Determine the (x, y) coordinate at the center of the cell enclosing the given text.  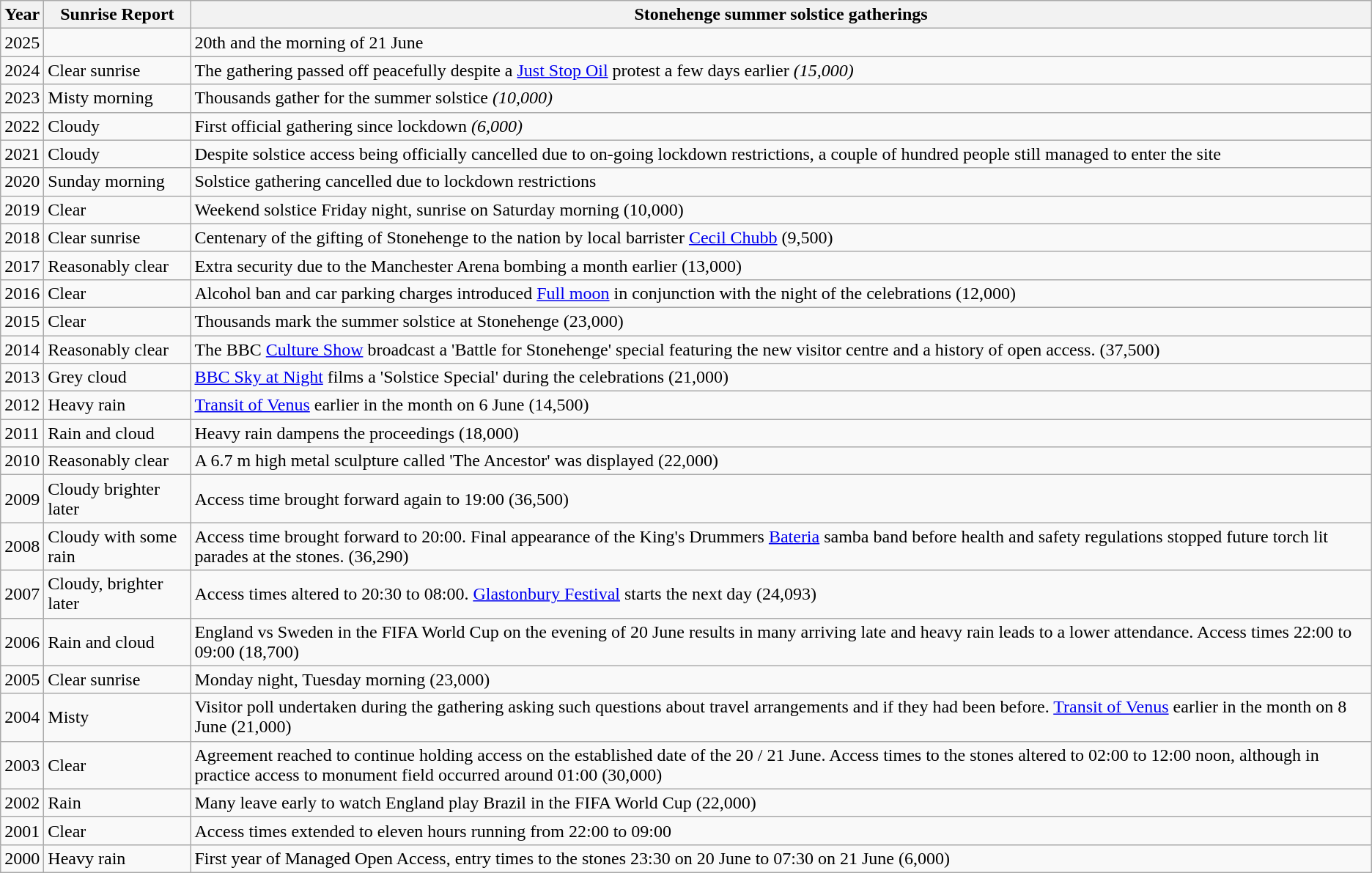
Access times altered to 20:30 to 08:00. Glastonbury Festival starts the next day (24,093) (781, 594)
Cloudy, brighter later (117, 594)
Alcohol ban and car parking charges introduced Full moon in conjunction with the night of the celebrations (12,000) (781, 293)
2019 (22, 210)
2017 (22, 265)
Access time brought forward again to 19:00 (36,500) (781, 498)
Thousands mark the summer solstice at Stonehenge (23,000) (781, 321)
Sunrise Report (117, 15)
2024 (22, 70)
2008 (22, 547)
2007 (22, 594)
2020 (22, 182)
First official gathering since lockdown (6,000) (781, 126)
20th and the morning of 21 June (781, 43)
Centenary of the gifting of Stonehenge to the nation by local barrister Cecil Chubb (9,500) (781, 237)
First year of Managed Open Access, entry times to the stones 23:30 on 20 June to 07:30 on 21 June (6,000) (781, 858)
2009 (22, 498)
A 6.7 m high metal sculpture called 'The Ancestor' was displayed (22,000) (781, 461)
Solstice gathering cancelled due to lockdown restrictions (781, 182)
Thousands gather for the summer solstice (10,000) (781, 98)
Weekend solstice Friday night, sunrise on Saturday morning (10,000) (781, 210)
Rain (117, 803)
Misty (117, 717)
2003 (22, 765)
2010 (22, 461)
2018 (22, 237)
The gathering passed off peacefully despite a Just Stop Oil protest a few days earlier (15,000) (781, 70)
2015 (22, 321)
2013 (22, 377)
2002 (22, 803)
Misty morning (117, 98)
2011 (22, 433)
Sunday morning (117, 182)
Many leave early to watch England play Brazil in the FIFA World Cup (22,000) (781, 803)
2021 (22, 154)
2001 (22, 830)
Grey cloud (117, 377)
Despite solstice access being officially cancelled due to on-going lockdown restrictions, a couple of hundred people still managed to enter the site (781, 154)
BBC Sky at Night films a 'Solstice Special' during the celebrations (21,000) (781, 377)
2025 (22, 43)
Access times extended to eleven hours running from 22:00 to 09:00 (781, 830)
2023 (22, 98)
2016 (22, 293)
Cloudy with some rain (117, 547)
Cloudy brighter later (117, 498)
2000 (22, 858)
2022 (22, 126)
2012 (22, 405)
Extra security due to the Manchester Arena bombing a month earlier (13,000) (781, 265)
2006 (22, 642)
2004 (22, 717)
2005 (22, 679)
The BBC Culture Show broadcast a 'Battle for Stonehenge' special featuring the new visitor centre and a history of open access. (37,500) (781, 350)
Year (22, 15)
Heavy rain dampens the proceedings (18,000) (781, 433)
Transit of Venus earlier in the month on 6 June (14,500) (781, 405)
Stonehenge summer solstice gatherings (781, 15)
2014 (22, 350)
Monday night, Tuesday morning (23,000) (781, 679)
